Extract the [X, Y] coordinate from the center of the cell holding the provided text.  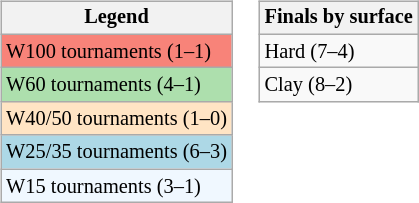
Finals by surface [339, 18]
Hard (7–4) [339, 51]
Clay (8–2) [339, 85]
Legend [116, 18]
W100 tournaments (1–1) [116, 51]
W60 tournaments (4–1) [116, 85]
W40/50 tournaments (1–0) [116, 119]
W25/35 tournaments (6–3) [116, 152]
W15 tournaments (3–1) [116, 186]
